Search for the cell housing the specified text and yield its [x, y] center coordinate. 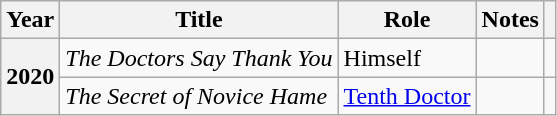
Himself [407, 58]
2020 [30, 77]
The Secret of Novice Hame [199, 96]
Role [407, 20]
Title [199, 20]
The Doctors Say Thank You [199, 58]
Notes [510, 20]
Year [30, 20]
Tenth Doctor [407, 96]
